Search for the cell housing the specified text and yield its [X, Y] center coordinate. 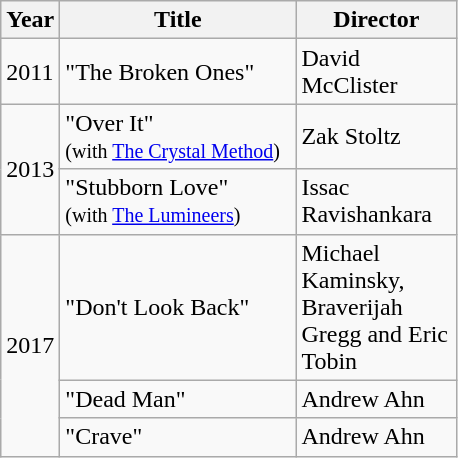
Michael Kaminsky, Braverijah Gregg and Eric Tobin [376, 307]
"Dead Man" [178, 399]
David McClister [376, 72]
"Stubborn Love" (with The Lumineers) [178, 202]
Director [376, 20]
2011 [30, 72]
"Crave" [178, 437]
"Over It" (with The Crystal Method) [178, 136]
2013 [30, 169]
2017 [30, 345]
Issac Ravishankara [376, 202]
Title [178, 20]
"The Broken Ones" [178, 72]
"Don't Look Back" [178, 307]
Zak Stoltz [376, 136]
Year [30, 20]
